Search for the cell housing the specified text and yield its [X, Y] center coordinate. 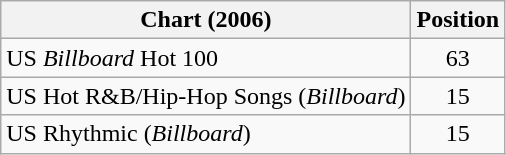
63 [458, 58]
Chart (2006) [206, 20]
Position [458, 20]
US Hot R&B/Hip-Hop Songs (Billboard) [206, 96]
US Billboard Hot 100 [206, 58]
US Rhythmic (Billboard) [206, 134]
